Scan for the cell matching the given text and deliver its (x, y) coordinate at center. 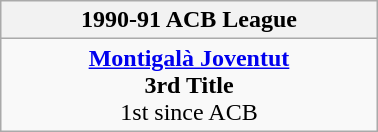
1990-91 ACB League (189, 20)
Montigalà Joventut3rd Title 1st since ACB (189, 85)
